Provide the (x, y) coordinate of the cell's center where the given text is located.  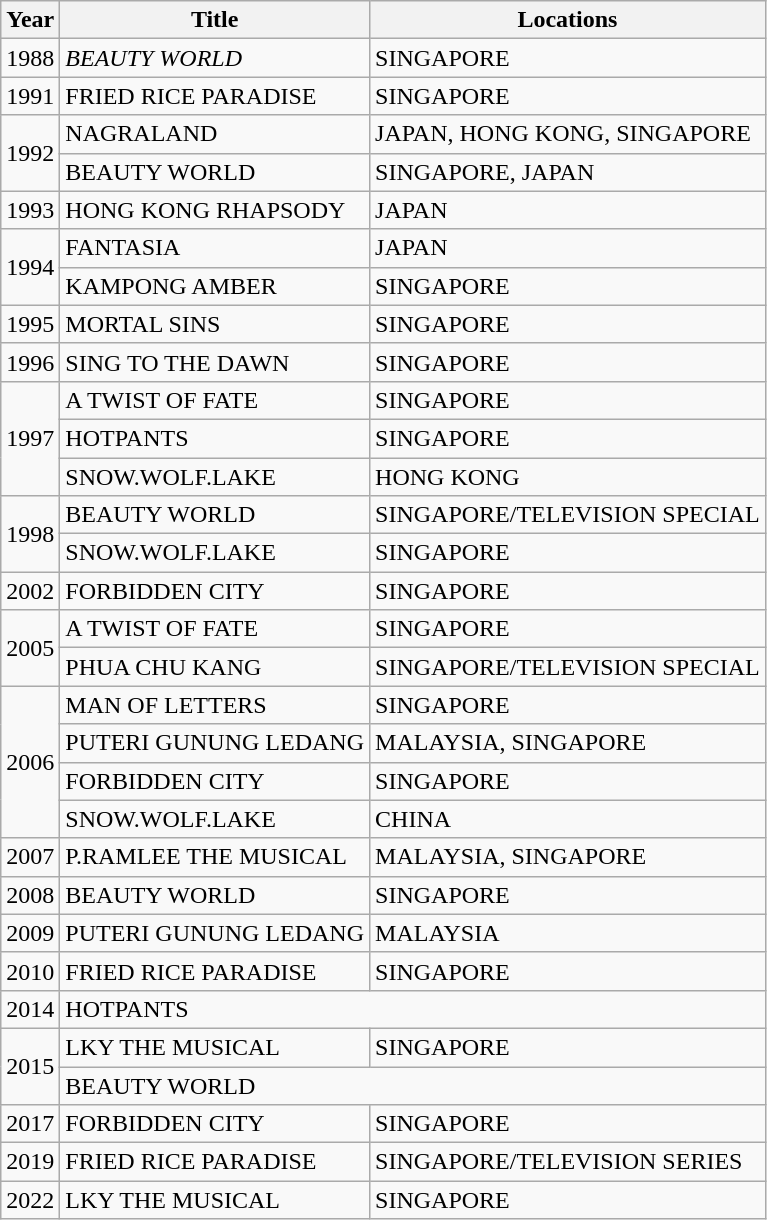
SINGAPORE, JAPAN (568, 172)
2015 (30, 1066)
MORTAL SINS (215, 324)
JAPAN, HONG KONG, SINGAPORE (568, 134)
MAN OF LETTERS (215, 705)
1994 (30, 267)
2006 (30, 762)
2007 (30, 857)
1988 (30, 58)
Locations (568, 20)
2017 (30, 1124)
HONG KONG RHAPSODY (215, 210)
2008 (30, 895)
1998 (30, 534)
SING TO THE DAWN (215, 362)
2002 (30, 591)
PHUA CHU KANG (215, 667)
2022 (30, 1200)
1997 (30, 438)
CHINA (568, 819)
SINGAPORE/TELEVISION SERIES (568, 1162)
2019 (30, 1162)
1993 (30, 210)
HONG KONG (568, 477)
1996 (30, 362)
NAGRALAND (215, 134)
Title (215, 20)
MALAYSIA (568, 933)
Year (30, 20)
KAMPONG AMBER (215, 286)
2009 (30, 933)
1995 (30, 324)
2005 (30, 648)
1991 (30, 96)
P.RAMLEE THE MUSICAL (215, 857)
2014 (30, 1009)
1992 (30, 153)
2010 (30, 971)
FANTASIA (215, 248)
